Search for the cell housing the specified text and yield its (X, Y) center coordinate. 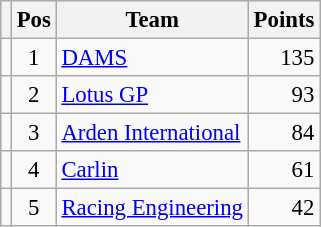
93 (284, 95)
2 (34, 95)
DAMS (152, 58)
Points (284, 20)
Racing Engineering (152, 208)
135 (284, 58)
Arden International (152, 133)
Pos (34, 20)
42 (284, 208)
Team (152, 20)
3 (34, 133)
Lotus GP (152, 95)
84 (284, 133)
1 (34, 58)
61 (284, 170)
5 (34, 208)
Carlin (152, 170)
4 (34, 170)
